Determine the (X, Y) coordinate at the center of the cell enclosing the given text.  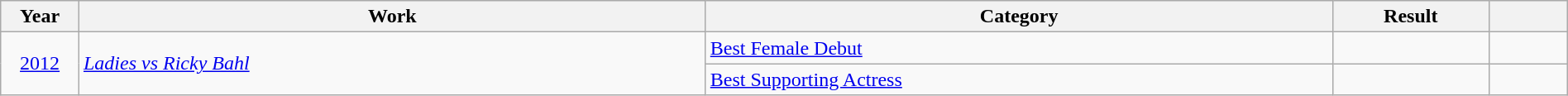
Work (392, 17)
Category (1019, 17)
Year (40, 17)
Best Supporting Actress (1019, 79)
Best Female Debut (1019, 48)
Result (1411, 17)
2012 (40, 64)
Ladies vs Ricky Bahl (392, 64)
